From the cell containing the given text, extract its center point as (X, Y) coordinate. 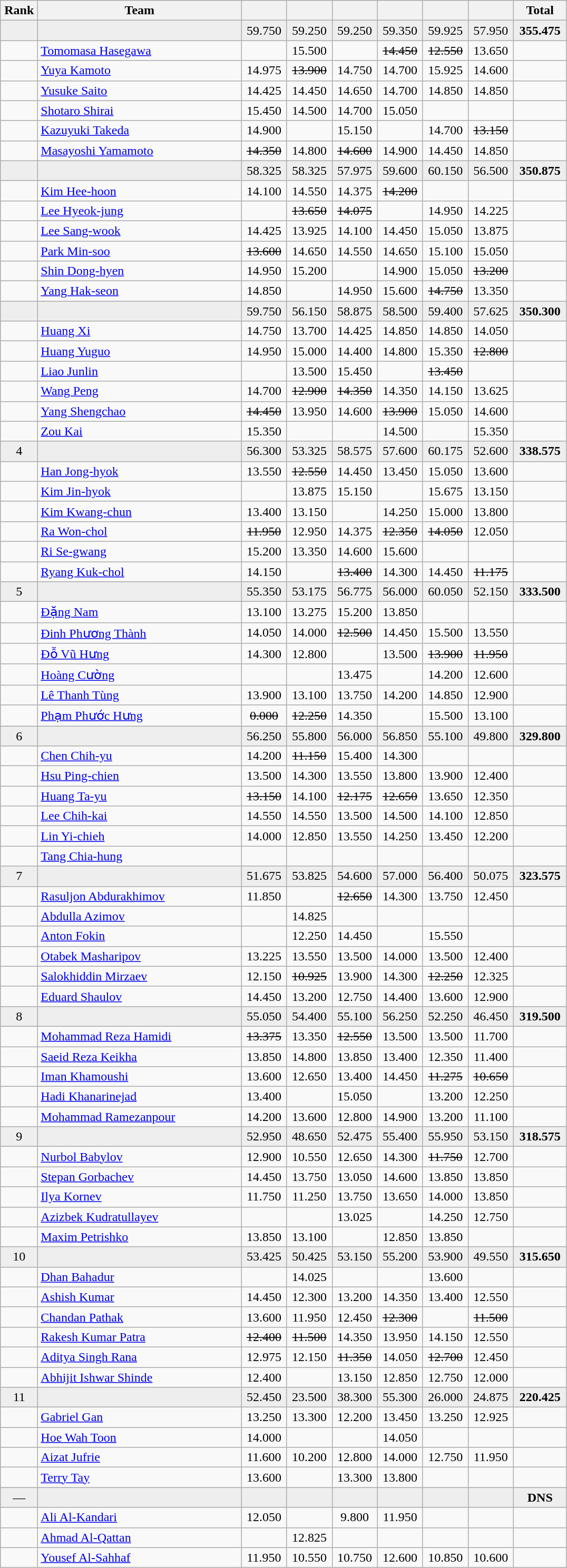
5 (19, 592)
338.575 (540, 451)
38.300 (355, 1397)
26.000 (445, 1397)
53.425 (264, 1257)
50.075 (491, 876)
60.150 (445, 171)
Huang Xi (140, 331)
10.600 (491, 1557)
15.550 (445, 936)
49.800 (491, 736)
60.050 (445, 592)
53.825 (309, 876)
12.975 (264, 1357)
10.650 (491, 1077)
Shotaro Shirai (140, 111)
Phạm Phước Hưng (140, 716)
8 (19, 1016)
10.200 (309, 1457)
Stepan Gorbachev (140, 1177)
58.575 (355, 451)
Yusuke Saito (140, 91)
Ilya Kornev (140, 1197)
56.850 (400, 736)
11.100 (491, 1117)
Đặng Nam (140, 612)
Ri Se-gwang (140, 551)
14.075 (355, 211)
11.175 (491, 571)
Dhan Bahadur (140, 1277)
59.350 (400, 31)
Saeid Reza Keikha (140, 1057)
13.375 (264, 1036)
52.475 (355, 1137)
Hsu Ping-chien (140, 776)
Abhijit Ishwar Shinde (140, 1377)
Yang Hak-seon (140, 291)
Ra Won-chol (140, 531)
52.150 (491, 592)
12.500 (355, 633)
Iman Khamoushi (140, 1077)
10.850 (445, 1557)
220.425 (540, 1397)
48.650 (309, 1137)
13.275 (309, 612)
Kim Hee-hoon (140, 191)
12.925 (491, 1417)
59.400 (445, 311)
60.175 (445, 451)
Rakesh Kumar Patra (140, 1337)
Zou Kai (140, 431)
Lin Yi-chieh (140, 836)
Hadi Khanarinejad (140, 1097)
13.700 (309, 331)
55.350 (264, 592)
24.875 (491, 1397)
Aditya Singh Rana (140, 1357)
7 (19, 876)
Liao Junlin (140, 371)
11.350 (355, 1357)
46.450 (491, 1016)
355.475 (540, 31)
59.600 (400, 171)
55.200 (400, 1257)
Yuya Kamoto (140, 71)
Gabriel Gan (140, 1417)
318.575 (540, 1137)
14.975 (264, 71)
13.025 (355, 1217)
15.100 (445, 251)
49.550 (491, 1257)
Kim Kwang-chun (140, 511)
13.225 (264, 956)
55.800 (309, 736)
Yang Shengchao (140, 411)
56.150 (309, 311)
12.175 (355, 796)
14.825 (309, 916)
Mohammad Reza Hamidi (140, 1036)
Ryang Kuk-chol (140, 571)
12.000 (491, 1377)
10.750 (355, 1557)
12.825 (309, 1537)
333.500 (540, 592)
11.275 (445, 1077)
4 (19, 451)
Masayoshi Yamamoto (140, 151)
Đỗ Vũ Hưng (140, 654)
Chandan Pathak (140, 1317)
53.900 (445, 1257)
14.025 (309, 1277)
53.325 (309, 451)
Đinh Phương Thành (140, 633)
Tang Chia-hung (140, 856)
13.050 (355, 1177)
11 (19, 1397)
Ashish Kumar (140, 1297)
Rank (19, 11)
Nurbol Babylov (140, 1157)
Huang Ta-yu (140, 796)
55.400 (400, 1137)
315.650 (540, 1257)
57.950 (491, 31)
0.000 (264, 716)
15.400 (355, 756)
11.150 (309, 756)
15.675 (445, 491)
11.850 (264, 896)
Eduard Shaulov (140, 996)
57.000 (400, 876)
Kazuyuki Takeda (140, 131)
Han Jong-hyok (140, 471)
14.225 (491, 211)
Lê Thanh Tùng (140, 695)
Lee Chih-kai (140, 816)
Rasuljon Abdurakhimov (140, 896)
53.175 (309, 592)
319.500 (540, 1016)
Maxim Petrishko (140, 1237)
57.625 (491, 311)
— (19, 1497)
10 (19, 1257)
Lee Sang-wook (140, 231)
Total (540, 11)
Azizbek Kudratullayev (140, 1217)
350.875 (540, 171)
59.925 (445, 31)
13.625 (491, 391)
Aizat Jufrie (140, 1457)
12.325 (491, 976)
55.300 (400, 1397)
52.450 (264, 1397)
Park Min-soo (140, 251)
52.950 (264, 1137)
Lee Hyeok-jung (140, 211)
50.425 (309, 1257)
23.500 (309, 1397)
10.925 (309, 976)
323.575 (540, 876)
11.250 (309, 1197)
58.875 (355, 311)
58.500 (400, 311)
13.925 (309, 231)
Mohammad Ramezanpour (140, 1117)
56.400 (445, 876)
350.300 (540, 311)
11.600 (264, 1457)
57.975 (355, 171)
12.950 (309, 531)
Shin Dong-hyen (140, 271)
54.600 (355, 876)
9.800 (355, 1517)
Otabek Masharipov (140, 956)
Salokhiddin Mirzaev (140, 976)
56.300 (264, 451)
Hoe Wah Toon (140, 1437)
11.700 (491, 1036)
Kim Jin-hyok (140, 491)
Terry Tay (140, 1477)
Hoàng Cường (140, 674)
Huang Yuguo (140, 351)
56.500 (491, 171)
57.600 (400, 451)
52.600 (491, 451)
9 (19, 1137)
55.950 (445, 1137)
56.775 (355, 592)
55.050 (264, 1016)
6 (19, 736)
Chen Chih-yu (140, 756)
15.925 (445, 71)
Ali Al-Kandari (140, 1517)
52.250 (445, 1016)
Ahmad Al-Qattan (140, 1537)
DNS (540, 1497)
Abdulla Azimov (140, 916)
329.800 (540, 736)
54.400 (309, 1016)
Tomomasa Hasegawa (140, 51)
Anton Fokin (140, 936)
Wang Peng (140, 391)
Yousef Al-Sahhaf (140, 1557)
Team (140, 11)
11.400 (491, 1057)
13.475 (355, 674)
51.675 (264, 876)
